Return [X, Y] of the center of cell containing provided text 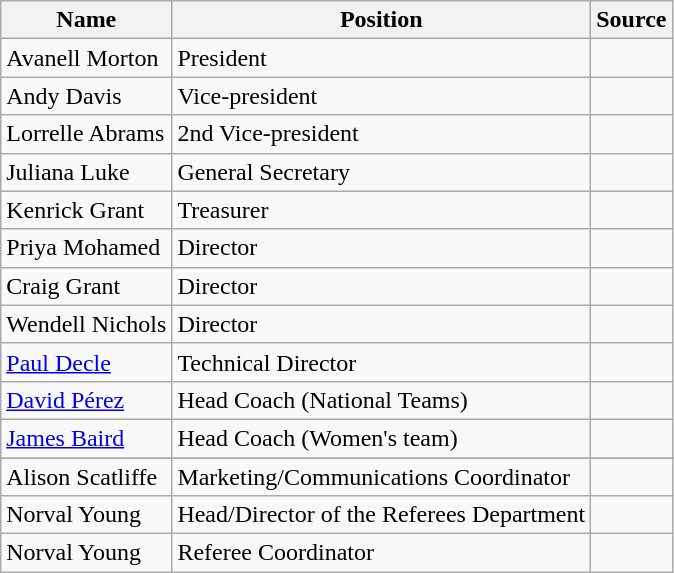
Avanell Morton [86, 58]
Source [632, 20]
Paul Decle [86, 362]
General Secretary [382, 172]
Alison Scatliffe [86, 477]
Technical Director [382, 362]
Craig Grant [86, 286]
Name [86, 20]
Referee Coordinator [382, 553]
Priya Mohamed [86, 248]
Vice-president [382, 96]
Position [382, 20]
Kenrick Grant [86, 210]
Juliana Luke [86, 172]
Lorrelle Abrams [86, 134]
James Baird [86, 438]
2nd Vice-president [382, 134]
Andy Davis [86, 96]
Marketing/Communications Coordinator [382, 477]
Head/Director of the Referees Department [382, 515]
President [382, 58]
Head Coach (National Teams) [382, 400]
Wendell Nichols [86, 324]
David Pérez [86, 400]
Treasurer [382, 210]
Head Coach (Women's team) [382, 438]
